Find where the given text appears and provide that cell's center as (x, y) coordinate. 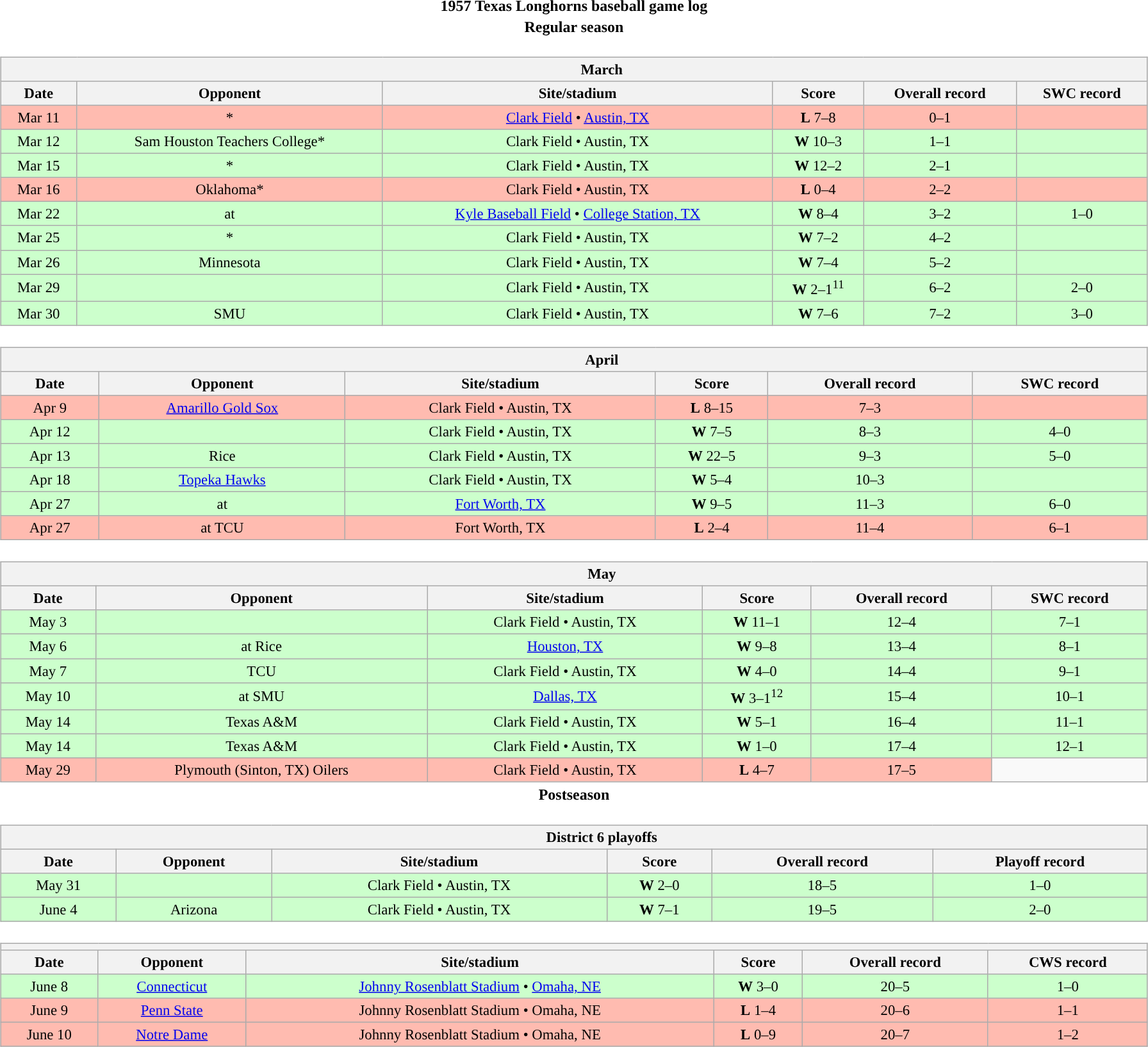
14–4 (901, 671)
L 2–4 (711, 528)
15–4 (901, 696)
1–2 (1067, 1035)
10–1 (1070, 696)
7–2 (940, 313)
17–4 (901, 746)
W 22–5 (711, 456)
Notre Dame (172, 1035)
8–3 (870, 432)
W 7–6 (818, 313)
17–5 (901, 770)
Apr 18 (50, 480)
7–1 (1070, 622)
3–0 (1081, 313)
0–1 (940, 117)
4–0 (1060, 432)
11–4 (870, 528)
3–2 (940, 214)
Dallas, TX (565, 696)
20–7 (896, 1035)
12–4 (901, 622)
Mar 26 (38, 262)
6–1 (1060, 528)
Apr 9 (50, 408)
2–2 (940, 190)
10–3 (870, 480)
Connecticut (172, 987)
W 7–2 (818, 238)
W 3–112 (757, 696)
Mar 12 (38, 142)
Mar 15 (38, 166)
Topeka Hawks (222, 480)
W 2–111 (818, 288)
District 6 playoffs (574, 837)
May 6 (48, 647)
SMU (229, 313)
W 5–4 (711, 480)
Oklahoma* (229, 190)
6–0 (1060, 504)
W 1–0 (757, 746)
TCU (261, 671)
13–4 (901, 647)
Kyle Baseball Field • College Station, TX (578, 214)
CWS record (1067, 962)
L 1–4 (758, 1010)
L 8–15 (711, 408)
Plymouth (Sinton, TX) Oilers (261, 770)
Mar 22 (38, 214)
Amarillo Gold Sox (222, 408)
May (574, 574)
W 2–0 (659, 886)
May 3 (48, 622)
20–6 (896, 1010)
2–1 (940, 166)
W 11–1 (757, 622)
9–3 (870, 456)
Houston, TX (565, 647)
5–2 (940, 262)
L 4–7 (757, 770)
May 29 (48, 770)
L 0–4 (818, 190)
Mar 25 (38, 238)
Apr 13 (50, 456)
18–5 (822, 886)
9–1 (1070, 671)
Playoff record (1040, 861)
May 7 (48, 671)
Rice (222, 456)
7–3 (870, 408)
April (574, 359)
W 3–0 (758, 987)
Penn State (172, 1010)
W 7–5 (711, 432)
4–2 (940, 238)
Mar 30 (38, 313)
Mar 29 (38, 288)
11–3 (870, 504)
June 10 (49, 1035)
June 9 (49, 1010)
Apr 12 (50, 432)
W 9–5 (711, 504)
May 10 (48, 696)
Sam Houston Teachers College* (229, 142)
May 31 (59, 886)
8–1 (1070, 647)
at Rice (261, 647)
L 7–8 (818, 117)
June 4 (59, 909)
12–1 (1070, 746)
at SMU (261, 696)
Mar 11 (38, 117)
W 4–0 (757, 671)
Mar 16 (38, 190)
6–2 (940, 288)
W 7–4 (818, 262)
20–5 (896, 987)
Minnesota (229, 262)
16–4 (901, 721)
5–0 (1060, 456)
W 7–1 (659, 909)
W 8–4 (818, 214)
W 12–2 (818, 166)
W 5–1 (757, 721)
Arizona (194, 909)
June 8 (49, 987)
W 9–8 (757, 647)
19–5 (822, 909)
11–1 (1070, 721)
W 10–3 (818, 142)
March (574, 69)
L 0–9 (758, 1035)
at TCU (222, 528)
